Detect which cell encompasses the target text, then output its (X, Y) center coordinate. 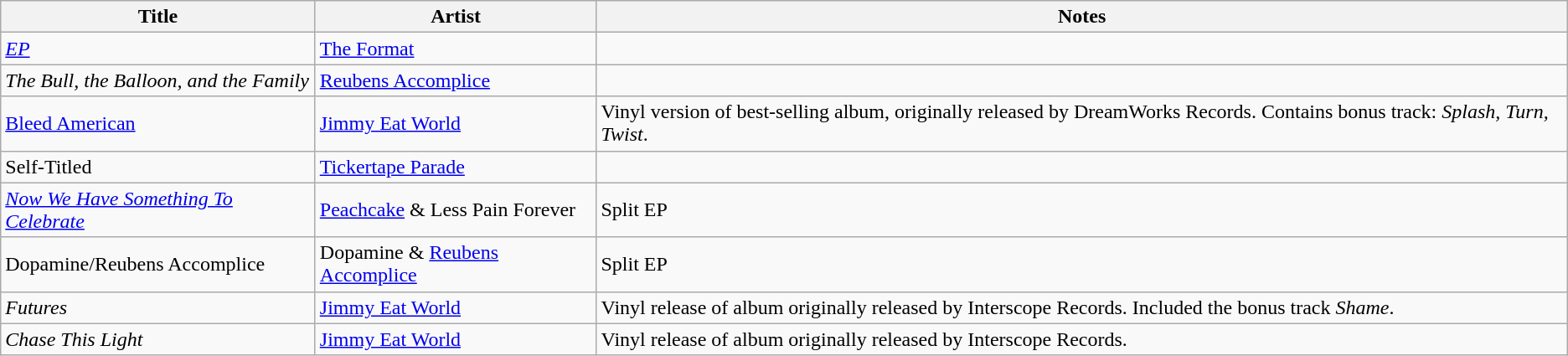
Self-Titled (158, 167)
Artist (456, 17)
The Format (456, 49)
Notes (1082, 17)
The Bull, the Balloon, and the Family (158, 80)
Futures (158, 307)
Now We Have Something To Celebrate (158, 209)
Vinyl version of best-selling album, originally released by DreamWorks Records. Contains bonus track: Splash, Turn, Twist. (1082, 124)
Vinyl release of album originally released by Interscope Records. (1082, 339)
Title (158, 17)
Chase This Light (158, 339)
Tickertape Parade (456, 167)
Dopamine/Reubens Accomplice (158, 265)
Vinyl release of album originally released by Interscope Records. Included the bonus track Shame. (1082, 307)
Bleed American (158, 124)
Peachcake & Less Pain Forever (456, 209)
Reubens Accomplice (456, 80)
Dopamine & Reubens Accomplice (456, 265)
EP (158, 49)
